Extract the (x, y) coordinate from the center of the cell holding the provided text.  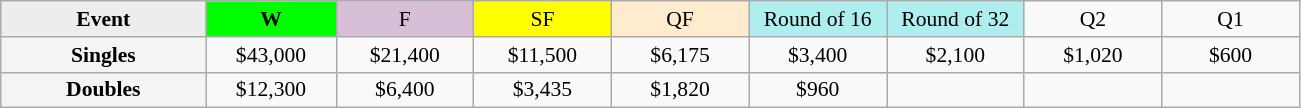
$3,400 (818, 55)
Doubles (104, 90)
Q2 (1093, 19)
$12,300 (271, 90)
Singles (104, 55)
$6,175 (680, 55)
Q1 (1231, 19)
$3,435 (543, 90)
W (271, 19)
QF (680, 19)
$600 (1231, 55)
$2,100 (955, 55)
Round of 16 (818, 19)
$1,020 (1093, 55)
$11,500 (543, 55)
$960 (818, 90)
Round of 32 (955, 19)
$6,400 (405, 90)
SF (543, 19)
F (405, 19)
$21,400 (405, 55)
Event (104, 19)
$1,820 (680, 90)
$43,000 (271, 55)
